Pinpoint the cell where the given text exists, returning its [X, Y] midpoint coordinate. 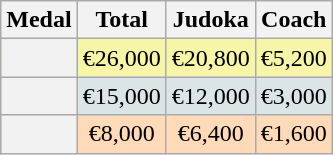
Total [122, 20]
€26,000 [122, 58]
€3,000 [294, 96]
€12,000 [210, 96]
€15,000 [122, 96]
€6,400 [210, 134]
€1,600 [294, 134]
€20,800 [210, 58]
€8,000 [122, 134]
Judoka [210, 20]
Medal [39, 20]
€5,200 [294, 58]
Coach [294, 20]
